Scan for the cell matching the given text and deliver its (x, y) coordinate at center. 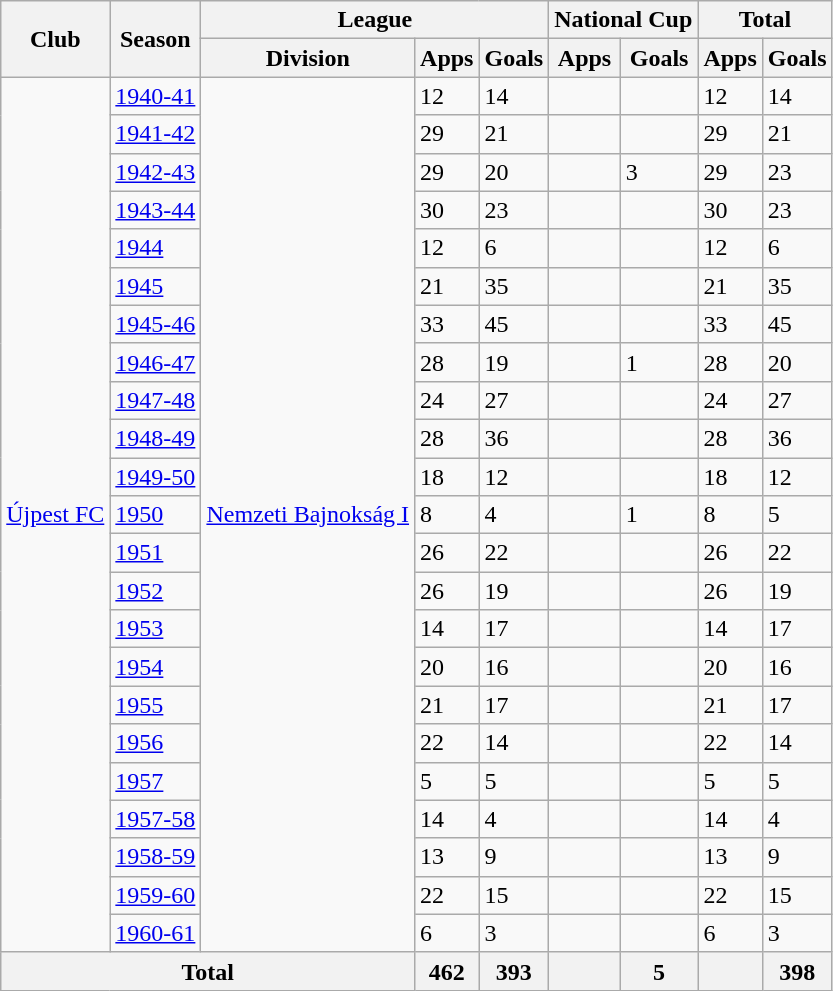
1950 (156, 515)
398 (797, 971)
1956 (156, 743)
1945 (156, 286)
1958-59 (156, 857)
1951 (156, 553)
1953 (156, 629)
1946-47 (156, 362)
Season (156, 39)
1952 (156, 591)
League (375, 20)
1954 (156, 667)
1957-58 (156, 819)
1945-46 (156, 324)
Újpest FC (56, 514)
1949-50 (156, 477)
Club (56, 39)
1943-44 (156, 210)
1940-41 (156, 96)
Division (308, 58)
393 (514, 971)
1948-49 (156, 438)
1960-61 (156, 933)
1947-48 (156, 400)
1957 (156, 781)
1942-43 (156, 172)
National Cup (624, 20)
1955 (156, 705)
1959-60 (156, 895)
1944 (156, 248)
462 (447, 971)
1941-42 (156, 134)
Nemzeti Bajnokság I (308, 514)
